Locate the cell with the specified text and output its (x, y) center coordinate. 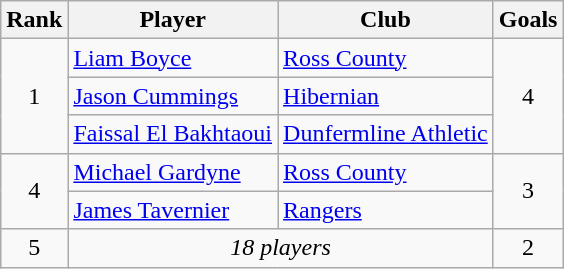
Goals (528, 20)
Jason Cummings (173, 96)
5 (34, 248)
18 players (280, 248)
James Tavernier (173, 210)
Dunfermline Athletic (386, 134)
Hibernian (386, 96)
Michael Gardyne (173, 172)
Player (173, 20)
Rangers (386, 210)
Faissal El Bakhtaoui (173, 134)
1 (34, 96)
Rank (34, 20)
2 (528, 248)
3 (528, 191)
Club (386, 20)
Liam Boyce (173, 58)
